Extract the (X, Y) coordinate from the center of the cell holding the provided text.  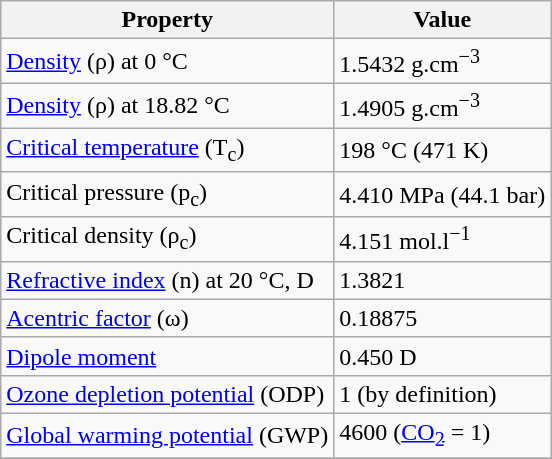
Refractive index (n) at 20 °C, D (168, 280)
198 °C (471 K) (442, 150)
4.410 MPa (44.1 bar) (442, 194)
Acentric factor (ω) (168, 318)
4.151 mol.l−1 (442, 240)
Density (ρ) at 0 °C (168, 62)
Dipole moment (168, 356)
1.5432 g.cm−3 (442, 62)
Value (442, 20)
Critical pressure (pc) (168, 194)
4600 (CO2 = 1) (442, 435)
0.450 D (442, 356)
Critical density (ρc) (168, 240)
0.18875 (442, 318)
1.3821 (442, 280)
1.4905 g.cm−3 (442, 106)
Global warming potential (GWP) (168, 435)
Property (168, 20)
1 (by definition) (442, 394)
Critical temperature (Tc) (168, 150)
Density (ρ) at 18.82 °C (168, 106)
Ozone depletion potential (ODP) (168, 394)
